Capture the cell that displays the provided text and extract its (X, Y) central coordinate. 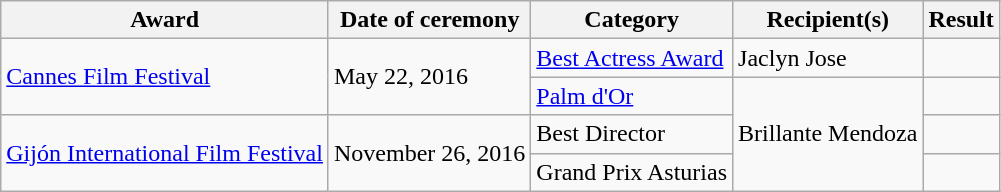
May 22, 2016 (429, 77)
Best Director (632, 134)
Grand Prix Asturias (632, 172)
Category (632, 20)
Award (165, 20)
Jaclyn Jose (828, 58)
November 26, 2016 (429, 153)
Brillante Mendoza (828, 134)
Result (961, 20)
Cannes Film Festival (165, 77)
Gijón International Film Festival (165, 153)
Date of ceremony (429, 20)
Best Actress Award (632, 58)
Palm d'Or (632, 96)
Recipient(s) (828, 20)
